Output the [X, Y] coordinate of the center of the cell containing the given text.  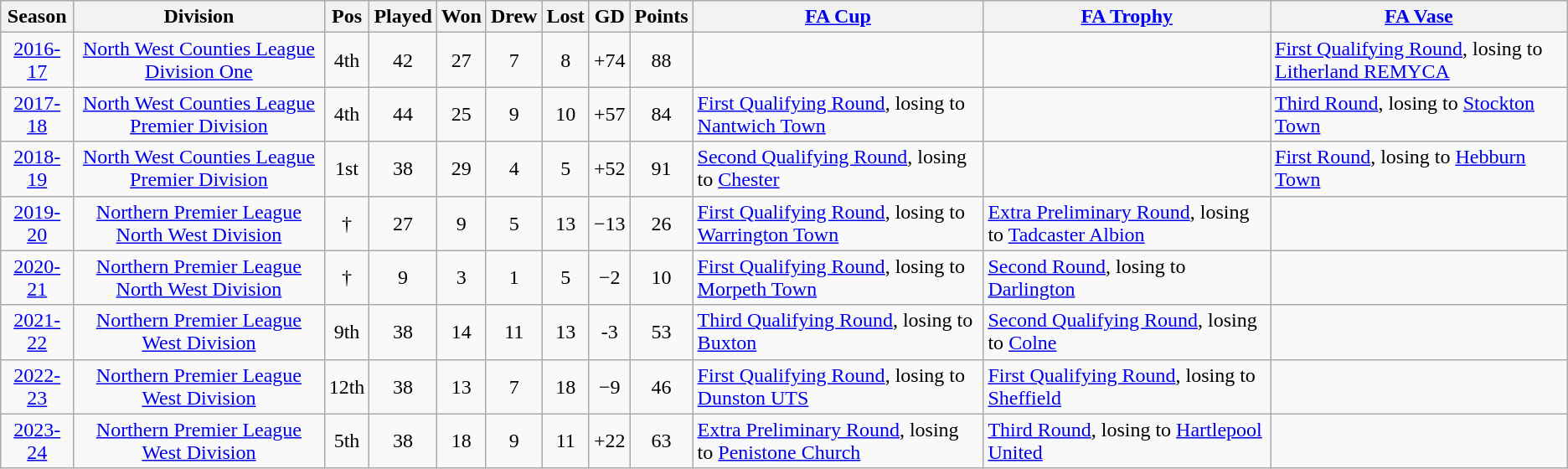
3 [461, 278]
Division [199, 17]
26 [662, 223]
First Qualifying Round, losing to Dunston UTS [838, 387]
First Qualifying Round, losing to Sheffield [1127, 387]
Second Round, losing to Darlington [1127, 278]
12th [347, 387]
Drew [514, 17]
84 [662, 114]
GD [610, 17]
2016-17 [37, 60]
53 [662, 332]
−2 [610, 278]
+22 [610, 441]
FA Cup [838, 17]
Third Round, losing to Stockton Town [1419, 114]
Lost [565, 17]
2022-23 [37, 387]
North West Counties League Division One [199, 60]
1st [347, 169]
+74 [610, 60]
First Qualifying Round, losing to Nantwich Town [838, 114]
First Qualifying Round, losing to Morpeth Town [838, 278]
Extra Preliminary Round, losing to Penistone Church [838, 441]
−13 [610, 223]
29 [461, 169]
46 [662, 387]
2020-21 [37, 278]
1 [514, 278]
8 [565, 60]
2023-24 [37, 441]
9th [347, 332]
14 [461, 332]
2017-18 [37, 114]
2021-22 [37, 332]
Won [461, 17]
First Qualifying Round, losing to Litherland REMYCA [1419, 60]
Played [403, 17]
44 [403, 114]
-3 [610, 332]
+52 [610, 169]
FA Vase [1419, 17]
2018-19 [37, 169]
42 [403, 60]
Points [662, 17]
Second Qualifying Round, losing to Colne [1127, 332]
First Qualifying Round, losing to Warrington Town [838, 223]
−9 [610, 387]
+57 [610, 114]
Season [37, 17]
FA Trophy [1127, 17]
Pos [347, 17]
Third Qualifying Round, losing to Buxton [838, 332]
Third Round, losing to Hartlepool United [1127, 441]
First Round, losing to Hebburn Town [1419, 169]
5th [347, 441]
63 [662, 441]
Extra Preliminary Round, losing to Tadcaster Albion [1127, 223]
Second Qualifying Round, losing to Chester [838, 169]
25 [461, 114]
2019-20 [37, 223]
91 [662, 169]
88 [662, 60]
4 [514, 169]
